Return (X, Y) of the center of cell containing provided text 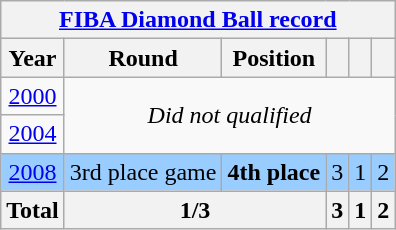
2000 (33, 96)
Did not qualified (230, 115)
4th place (274, 172)
2004 (33, 134)
Round (143, 58)
3rd place game (143, 172)
2008 (33, 172)
Total (33, 210)
FIBA Diamond Ball record (198, 20)
Position (274, 58)
Year (33, 58)
1/3 (194, 210)
